From the cell containing the given text, extract its center point as (x, y) coordinate. 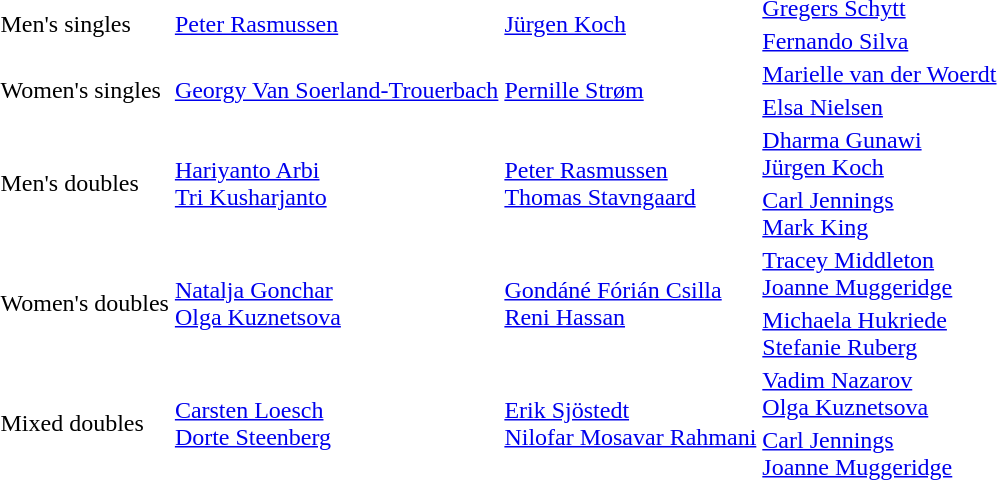
Pernille Strøm (630, 90)
Hariyanto Arbi Tri Kusharjanto (336, 184)
Gondáné Fórián Csilla Reni Hassan (630, 304)
Natalja Gonchar Olga Kuznetsova (336, 304)
Georgy Van Soerland-Trouerbach (336, 90)
Peter Rasmussen Thomas Stavngaard (630, 184)
